Return the [x, y] coordinate for the center point of the cell that contains the specified text.  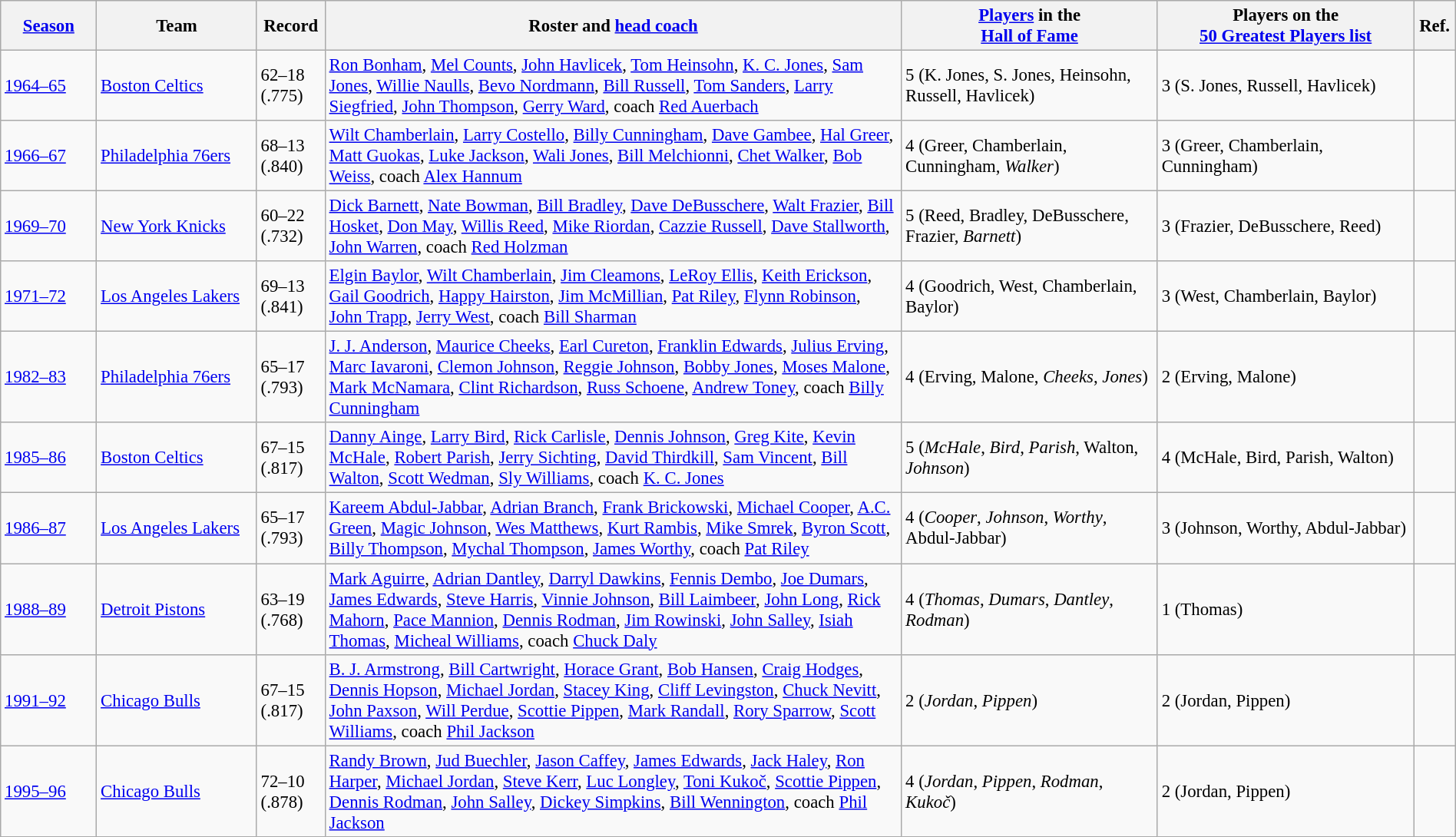
1 (Thomas) [1286, 610]
1985–86 [49, 458]
1969–70 [49, 227]
Record [290, 26]
Detroit Pistons [177, 610]
Players on the50 Greatest Players list [1286, 26]
Roster and head coach [613, 26]
4 (Goodrich, West, Chamberlain, Baylor) [1030, 296]
Season [49, 26]
4 (Greer, Chamberlain, Cunningham, Walker) [1030, 156]
60–22 (.732) [290, 227]
3 (Johnson, Worthy, Abdul-Jabbar) [1286, 528]
63–19 (.768) [290, 610]
4 (Thomas, Dumars, Dantley, Rodman) [1030, 610]
Players in the Hall of Fame [1030, 26]
4 (Cooper, Johnson, Worthy, Abdul-Jabbar) [1030, 528]
69–13 (.841) [290, 296]
Team [177, 26]
5 (McHale, Bird, Parish, Walton, Johnson) [1030, 458]
62–18 (.775) [290, 86]
4 (McHale, Bird, Parish, Walton) [1286, 458]
68–13 (.840) [290, 156]
1982–83 [49, 378]
5 (Reed, Bradley, DeBusschere, Frazier, Barnett) [1030, 227]
1964–65 [49, 86]
3 (Frazier, DeBusschere, Reed) [1286, 227]
1991–92 [49, 700]
4 (Jordan, Pippen, Rodman, Kukoč) [1030, 791]
5 (K. Jones, S. Jones, Heinsohn, Russell, Havlicek) [1030, 86]
1971–72 [49, 296]
72–10 (.878) [290, 791]
1988–89 [49, 610]
4 (Erving, Malone, Cheeks, Jones) [1030, 378]
1995–96 [49, 791]
3 (Greer, Chamberlain, Cunningham) [1286, 156]
3 (West, Chamberlain, Baylor) [1286, 296]
3 (S. Jones, Russell, Havlicek) [1286, 86]
1966–67 [49, 156]
Ref. [1434, 26]
1986–87 [49, 528]
New York Knicks [177, 227]
2 (Erving, Malone) [1286, 378]
